Locate the cell with the specified text and output its (X, Y) center coordinate. 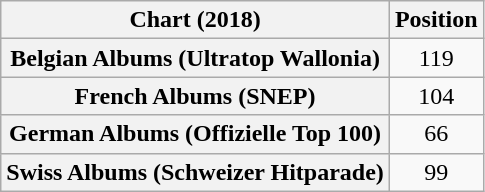
119 (436, 58)
66 (436, 134)
German Albums (Offizielle Top 100) (196, 134)
99 (436, 172)
104 (436, 96)
Position (436, 20)
Belgian Albums (Ultratop Wallonia) (196, 58)
Swiss Albums (Schweizer Hitparade) (196, 172)
French Albums (SNEP) (196, 96)
Chart (2018) (196, 20)
